Provide the (X, Y) coordinate of the cell's center where the given text is located.  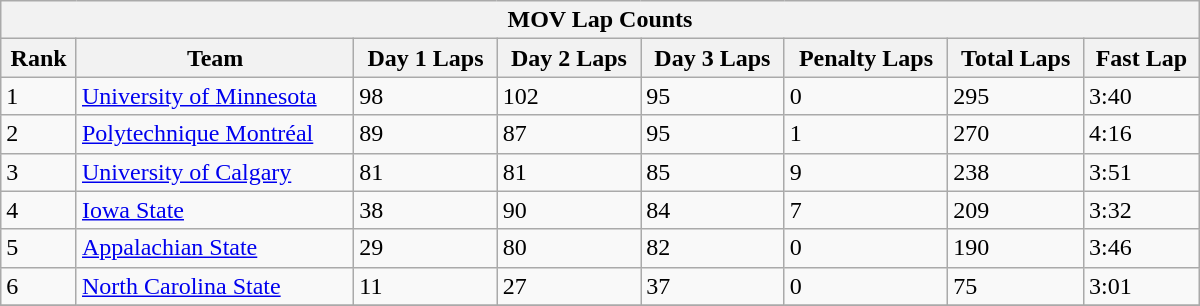
87 (568, 134)
MOV Lap Counts (600, 20)
University of Calgary (214, 172)
3:01 (1142, 286)
Day 1 Laps (426, 58)
82 (712, 248)
102 (568, 96)
7 (866, 210)
3:40 (1142, 96)
Day 2 Laps (568, 58)
Polytechnique Montréal (214, 134)
89 (426, 134)
11 (426, 286)
37 (712, 286)
3:32 (1142, 210)
2 (39, 134)
University of Minnesota (214, 96)
84 (712, 210)
Total Laps (1016, 58)
295 (1016, 96)
Day 3 Laps (712, 58)
3:51 (1142, 172)
90 (568, 210)
27 (568, 286)
Rank (39, 58)
38 (426, 210)
270 (1016, 134)
190 (1016, 248)
Iowa State (214, 210)
209 (1016, 210)
4:16 (1142, 134)
5 (39, 248)
85 (712, 172)
6 (39, 286)
80 (568, 248)
Penalty Laps (866, 58)
3:46 (1142, 248)
4 (39, 210)
Appalachian State (214, 248)
Team (214, 58)
75 (1016, 286)
Fast Lap (1142, 58)
238 (1016, 172)
98 (426, 96)
3 (39, 172)
29 (426, 248)
9 (866, 172)
North Carolina State (214, 286)
